Output the [x, y] coordinate of the center of the cell containing the given text.  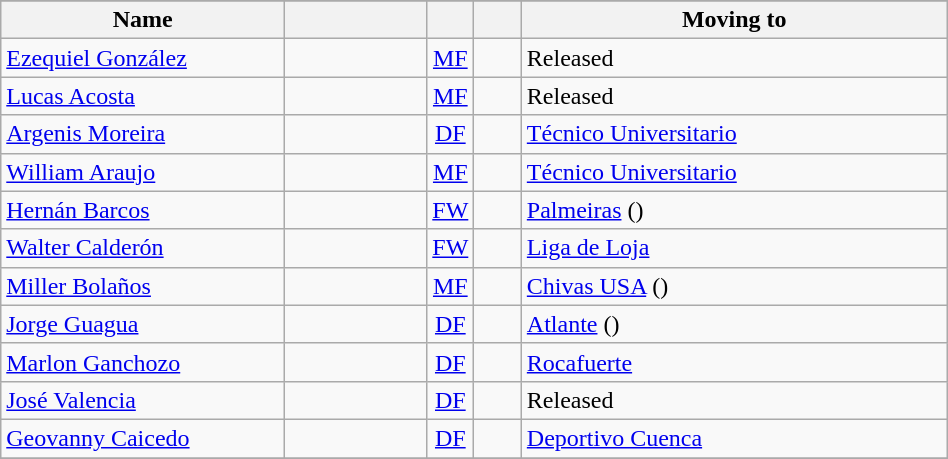
Chivas USA () [734, 286]
William Araujo [143, 172]
Jorge Guagua [143, 324]
Walter Calderón [143, 248]
Name [143, 20]
Marlon Ganchozo [143, 362]
Argenis Moreira [143, 134]
Moving to [734, 20]
Hernán Barcos [143, 210]
Palmeiras () [734, 210]
José Valencia [143, 400]
Atlante () [734, 324]
Liga de Loja [734, 248]
Lucas Acosta [143, 96]
Deportivo Cuenca [734, 438]
Geovanny Caicedo [143, 438]
Miller Bolaños [143, 286]
Ezequiel González [143, 58]
Rocafuerte [734, 362]
